Search for the cell housing the specified text and yield its [X, Y] center coordinate. 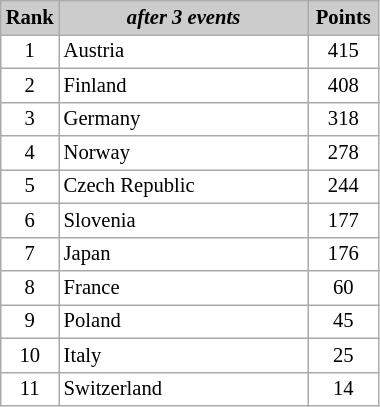
3 [30, 119]
Slovenia [184, 220]
60 [343, 287]
415 [343, 51]
278 [343, 153]
France [184, 287]
8 [30, 287]
Czech Republic [184, 186]
Switzerland [184, 389]
11 [30, 389]
Norway [184, 153]
6 [30, 220]
Points [343, 17]
1 [30, 51]
2 [30, 85]
Germany [184, 119]
Finland [184, 85]
408 [343, 85]
Rank [30, 17]
Poland [184, 321]
176 [343, 254]
177 [343, 220]
318 [343, 119]
244 [343, 186]
9 [30, 321]
Italy [184, 355]
4 [30, 153]
14 [343, 389]
Japan [184, 254]
7 [30, 254]
Austria [184, 51]
10 [30, 355]
after 3 events [184, 17]
25 [343, 355]
45 [343, 321]
5 [30, 186]
